Scan for the cell matching the given text and deliver its (X, Y) coordinate at center. 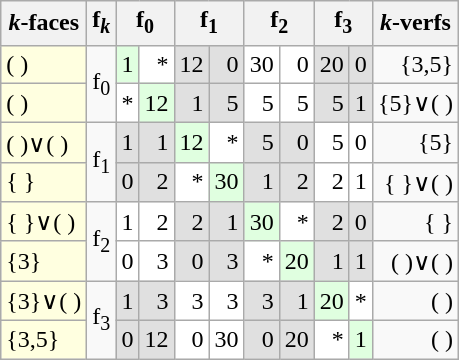
k-verfs (415, 23)
{5}∨( ) (415, 103)
{3} (44, 261)
{3}∨( ) (44, 301)
{5} (415, 143)
fk (102, 23)
k-faces (44, 23)
